Provide the [x, y] coordinate of the cell's center where the given text is located.  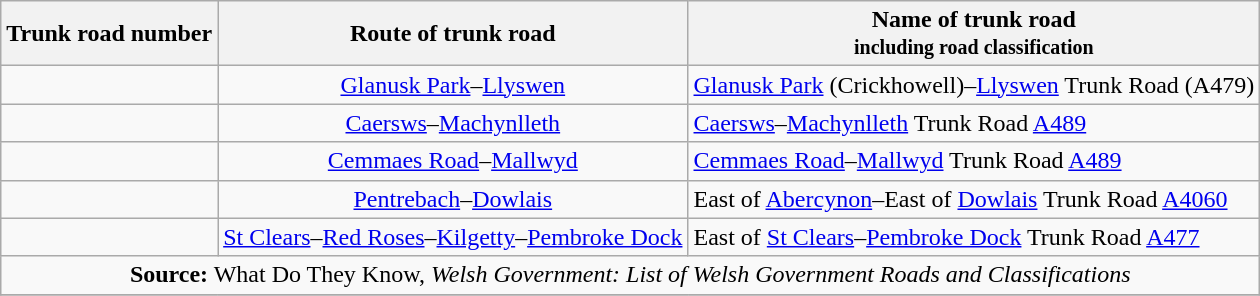
Glanusk Park (Crickhowell)–Llyswen Trunk Road (A479) [974, 85]
Source: What Do They Know, Welsh Government: List of Welsh Government Roads and Classifications [630, 275]
Trunk road number [110, 34]
Caersws–Machynlleth Trunk Road A489 [974, 123]
East of St Clears–Pembroke Dock Trunk Road A477 [974, 237]
Name of trunk roadincluding road classification [974, 34]
Route of trunk road [453, 34]
St Clears–Red Roses–Kilgetty–Pembroke Dock [453, 237]
Pentrebach–Dowlais [453, 199]
Cemmaes Road–Mallwyd [453, 161]
East of Abercynon–East of Dowlais Trunk Road A4060 [974, 199]
Cemmaes Road–Mallwyd Trunk Road A489 [974, 161]
Glanusk Park–Llyswen [453, 85]
Caersws–Machynlleth [453, 123]
